Extract the [X, Y] coordinate from the center of the cell holding the provided text.  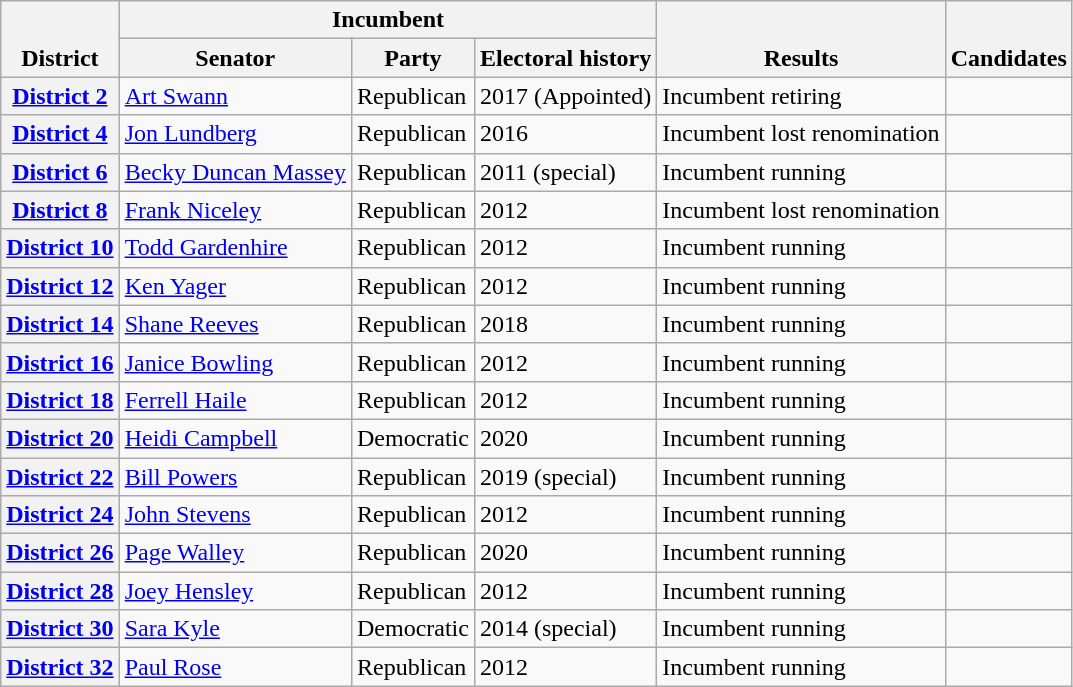
District 6 [60, 172]
District 14 [60, 324]
Jon Lundberg [235, 134]
2017 (Appointed) [565, 96]
District 28 [60, 591]
Bill Powers [235, 477]
2014 (special) [565, 629]
Candidates [1008, 39]
Frank Niceley [235, 210]
Ken Yager [235, 286]
District 16 [60, 362]
Incumbent retiring [801, 96]
Page Walley [235, 553]
District 2 [60, 96]
District 22 [60, 477]
Todd Gardenhire [235, 248]
John Stevens [235, 515]
Senator [235, 58]
Incumbent [388, 20]
Party [412, 58]
Heidi Campbell [235, 438]
Electoral history [565, 58]
2019 (special) [565, 477]
Paul Rose [235, 667]
District 20 [60, 438]
District [60, 39]
Shane Reeves [235, 324]
2011 (special) [565, 172]
District 8 [60, 210]
Ferrell Haile [235, 400]
District 30 [60, 629]
District 10 [60, 248]
Becky Duncan Massey [235, 172]
Sara Kyle [235, 629]
Joey Hensley [235, 591]
Art Swann [235, 96]
District 32 [60, 667]
Janice Bowling [235, 362]
District 26 [60, 553]
District 24 [60, 515]
District 18 [60, 400]
District 12 [60, 286]
2018 [565, 324]
District 4 [60, 134]
2016 [565, 134]
Results [801, 39]
